Scan for the cell matching the given text and deliver its (X, Y) coordinate at center. 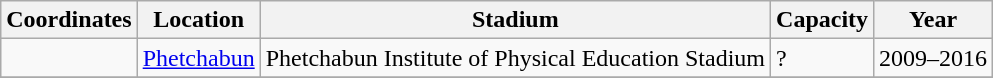
Year (934, 20)
2009–2016 (934, 58)
Phetchabun Institute of Physical Education Stadium (515, 58)
Stadium (515, 20)
? (822, 58)
Capacity (822, 20)
Phetchabun (198, 58)
Coordinates (69, 20)
Location (198, 20)
